Determine the (x, y) coordinate at the center of the cell enclosing the given text.  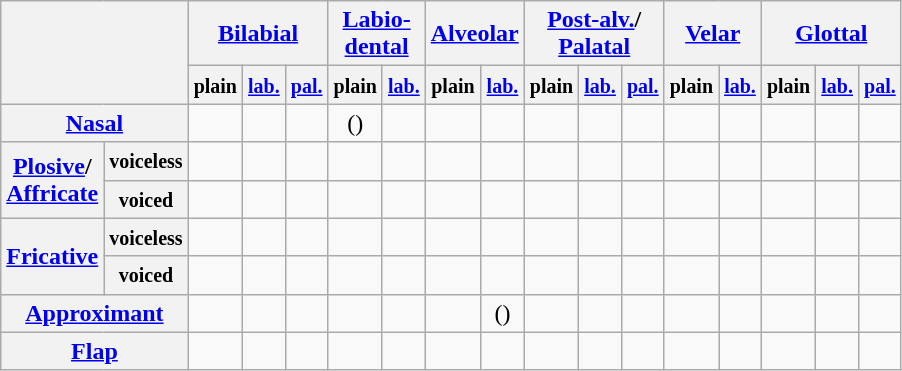
Post-alv./Palatal (594, 34)
Nasal (94, 123)
Flap (94, 351)
Plosive/Affricate (52, 180)
Alveolar (474, 34)
Bilabial (258, 34)
Glottal (831, 34)
Labio-dental (376, 34)
Velar (712, 34)
Fricative (52, 256)
Approximant (94, 313)
